Extract the (X, Y) coordinate from the center of the cell holding the provided text.  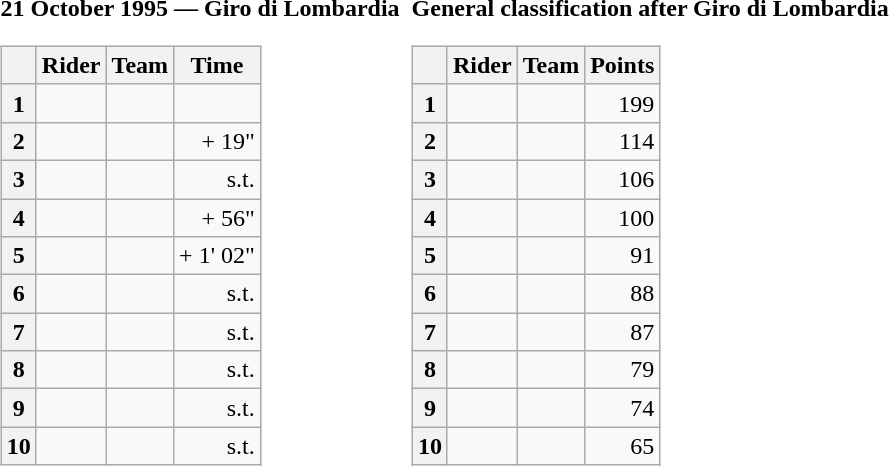
91 (622, 256)
79 (622, 370)
106 (622, 179)
87 (622, 332)
114 (622, 141)
199 (622, 103)
100 (622, 217)
+ 1' 02" (218, 256)
+ 19" (218, 141)
74 (622, 408)
Points (622, 65)
65 (622, 446)
88 (622, 294)
+ 56" (218, 217)
Time (218, 65)
